Determine the (X, Y) coordinate at the center of the cell enclosing the given text.  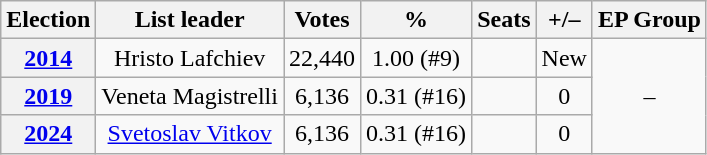
1.00 (#9) (416, 58)
Seats (504, 20)
Svetoslav Vitkov (190, 134)
2024 (48, 134)
– (649, 96)
2019 (48, 96)
Votes (322, 20)
2014 (48, 58)
Veneta Magistrelli (190, 96)
List leader (190, 20)
New (564, 58)
22,440 (322, 58)
EP Group (649, 20)
Hristo Lafchiev (190, 58)
+/– (564, 20)
% (416, 20)
Election (48, 20)
